Scan for the cell matching the given text and deliver its (X, Y) coordinate at center. 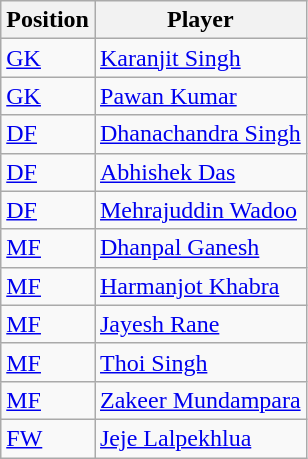
Harmanjot Khabra (200, 286)
Mehrajuddin Wadoo (200, 210)
Jeje Lalpekhlua (200, 438)
Player (200, 20)
Karanjit Singh (200, 58)
Thoi Singh (200, 362)
FW (48, 438)
Position (48, 20)
Jayesh Rane (200, 324)
Zakeer Mundampara (200, 400)
Dhanachandra Singh (200, 134)
Dhanpal Ganesh (200, 248)
Pawan Kumar (200, 96)
Abhishek Das (200, 172)
